Provide the [x, y] coordinate of the cell's center where the given text is located.  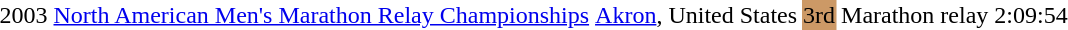
Akron, United States [696, 15]
3rd [820, 15]
Marathon relay [915, 15]
North American Men's Marathon Relay Championships [322, 15]
